Detect which cell encompasses the target text, then output its (x, y) center coordinate. 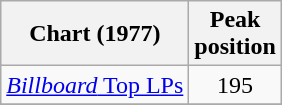
Chart (1977) (95, 34)
Billboard Top LPs (95, 85)
195 (235, 85)
Peakposition (235, 34)
